Provide the (X, Y) coordinate of the cell's center where the given text is located.  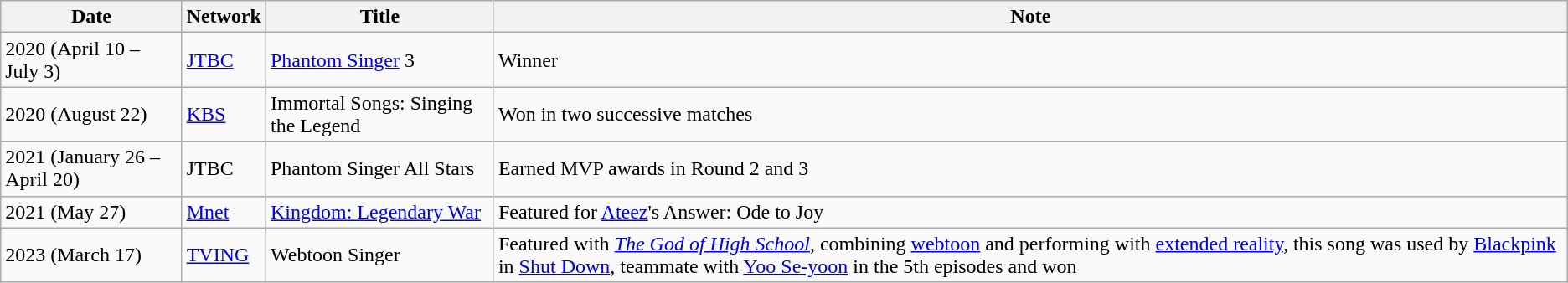
Phantom Singer All Stars (379, 169)
TVING (224, 255)
Won in two successive matches (1030, 114)
2020 (April 10 – July 3) (91, 60)
2021 (May 27) (91, 212)
2020 (August 22) (91, 114)
2023 (March 17) (91, 255)
Mnet (224, 212)
Immortal Songs: Singing the Legend (379, 114)
Network (224, 17)
Winner (1030, 60)
Date (91, 17)
Earned MVP awards in Round 2 and 3 (1030, 169)
KBS (224, 114)
2021 (January 26 – April 20) (91, 169)
Note (1030, 17)
Kingdom: Legendary War (379, 212)
Featured for Ateez's Answer: Ode to Joy (1030, 212)
Title (379, 17)
Webtoon Singer (379, 255)
Phantom Singer 3 (379, 60)
